Search for the cell housing the specified text and yield its (X, Y) center coordinate. 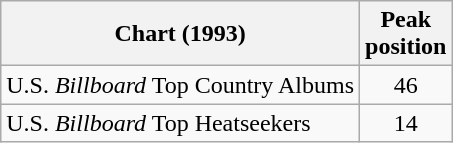
U.S. Billboard Top Heatseekers (180, 123)
U.S. Billboard Top Country Albums (180, 85)
46 (406, 85)
14 (406, 123)
Peakposition (406, 34)
Chart (1993) (180, 34)
